Scan for the cell matching the given text and deliver its (x, y) coordinate at center. 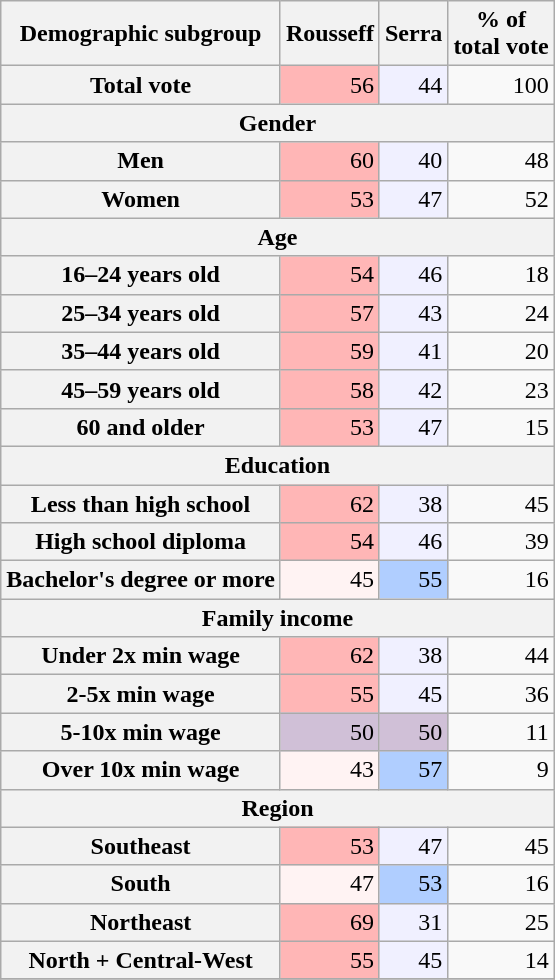
South (141, 884)
Northeast (141, 922)
40 (413, 161)
58 (330, 389)
60 and older (141, 427)
52 (501, 199)
High school diploma (141, 542)
% oftotal vote (501, 34)
Education (278, 465)
Bachelor's degree or more (141, 580)
45–59 years old (141, 389)
100 (501, 85)
5-10x min wage (141, 732)
Less than high school (141, 503)
18 (501, 275)
59 (330, 351)
24 (501, 313)
Women (141, 199)
39 (501, 542)
16–24 years old (141, 275)
69 (330, 922)
25–34 years old (141, 313)
Family income (278, 618)
9 (501, 770)
20 (501, 351)
60 (330, 161)
Age (278, 237)
Total vote (141, 85)
35–44 years old (141, 351)
Under 2x min wage (141, 656)
Gender (278, 123)
Serra (413, 34)
23 (501, 389)
Region (278, 808)
Demographic subgroup (141, 34)
36 (501, 694)
42 (413, 389)
11 (501, 732)
North + Central-West (141, 960)
41 (413, 351)
56 (330, 85)
25 (501, 922)
Over 10x min wage (141, 770)
2-5x min wage (141, 694)
Rousseff (330, 34)
31 (413, 922)
Men (141, 161)
14 (501, 960)
Southeast (141, 846)
48 (501, 161)
15 (501, 427)
